Scan for the cell matching the given text and deliver its [x, y] coordinate at center. 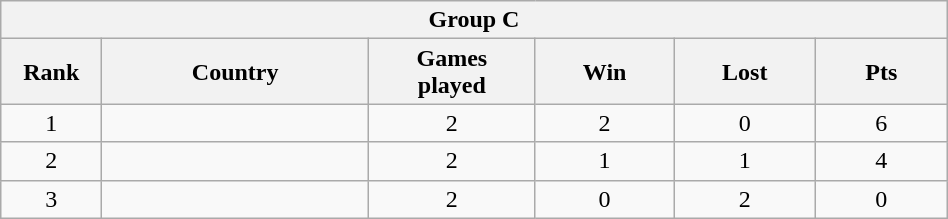
6 [881, 123]
4 [881, 161]
Group C [474, 20]
3 [52, 199]
Games played [452, 72]
Country [236, 72]
Lost [744, 72]
Win [604, 72]
Pts [881, 72]
Rank [52, 72]
